Provide the [x, y] coordinate of the cell's center where the given text is located.  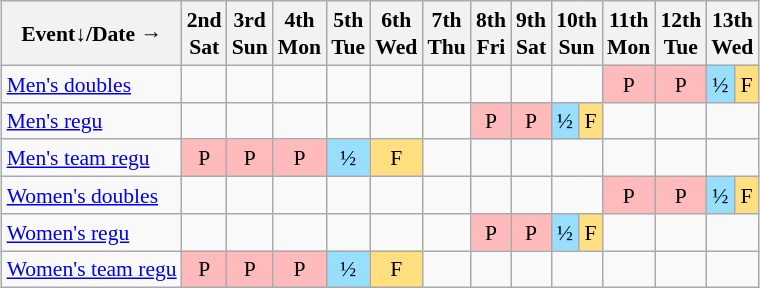
11thMon [628, 33]
Women's team regu [92, 268]
3rdSun [250, 33]
7thThu [446, 33]
10thSun [576, 33]
Women's doubles [92, 194]
6thWed [396, 33]
4thMon [300, 33]
Event↓/Date → [92, 33]
12thTue [680, 33]
8thFri [491, 33]
Men's team regu [92, 158]
13thWed [732, 33]
Men's regu [92, 120]
2ndSat [204, 33]
Women's regu [92, 232]
Men's doubles [92, 84]
9thSat [531, 33]
5thTue [348, 33]
